For the text-containing cell, return its midpoint in (x, y) coordinate format. 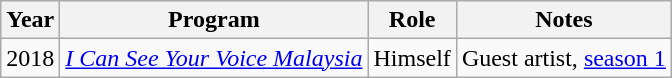
Year (30, 20)
2018 (30, 58)
Program (214, 20)
Himself (412, 58)
Guest artist, season 1 (564, 58)
Notes (564, 20)
Role (412, 20)
I Can See Your Voice Malaysia (214, 58)
